Return the (X, Y) coordinate for the center point of the cell that contains the specified text.  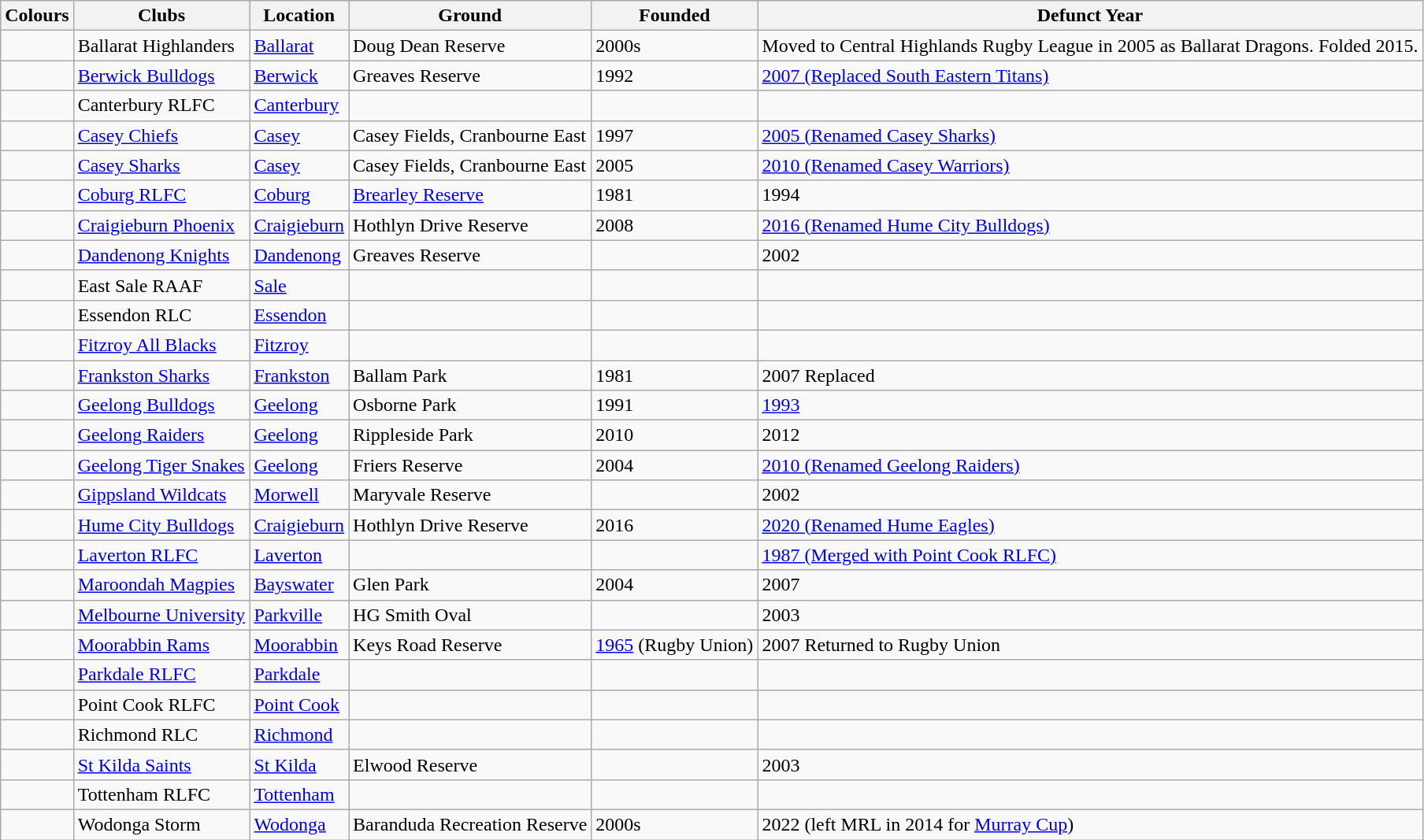
2010 (Renamed Casey Warriors) (1090, 165)
Defunct Year (1090, 16)
Moved to Central Highlands Rugby League in 2005 as Ballarat Dragons. Folded 2015. (1090, 46)
Wodonga (299, 824)
2010 (Renamed Geelong Raiders) (1090, 465)
1994 (1090, 195)
Morwell (299, 495)
2012 (1090, 435)
Elwood Reserve (470, 764)
Doug Dean Reserve (470, 46)
Ballarat Highlanders (161, 46)
Frankston Sharks (161, 376)
HG Smith Oval (470, 615)
Ballam Park (470, 376)
1987 (Merged with Point Cook RLFC) (1090, 555)
2016 (674, 525)
Gippsland Wildcats (161, 495)
Richmond RLC (161, 735)
2007 Replaced (1090, 376)
2010 (674, 435)
Laverton RLFC (161, 555)
Berwick Bulldogs (161, 76)
2020 (Renamed Hume Eagles) (1090, 525)
Fitzroy (299, 345)
Dandenong Knights (161, 255)
1993 (1090, 405)
Melbourne University (161, 615)
St Kilda (299, 764)
Dandenong (299, 255)
Baranduda Recreation Reserve (470, 824)
Canterbury (299, 105)
Geelong Raiders (161, 435)
Point Cook RLFC (161, 705)
Casey Sharks (161, 165)
Craigieburn Phoenix (161, 225)
Ground (470, 16)
Glen Park (470, 585)
2005 (Renamed Casey Sharks) (1090, 135)
Parkville (299, 615)
Moorabbin (299, 645)
Keys Road Reserve (470, 645)
Sale (299, 285)
Ballarat (299, 46)
2007 (Replaced South Eastern Titans) (1090, 76)
Parkdale (299, 675)
Hume City Bulldogs (161, 525)
2007 Returned to Rugby Union (1090, 645)
Point Cook (299, 705)
Tottenham RLFC (161, 794)
Clubs (161, 16)
Colours (37, 16)
Moorabbin Rams (161, 645)
Location (299, 16)
Frankston (299, 376)
Richmond (299, 735)
Friers Reserve (470, 465)
East Sale RAAF (161, 285)
Osborne Park (470, 405)
Bayswater (299, 585)
Berwick (299, 76)
1992 (674, 76)
Fitzroy All Blacks (161, 345)
1965 (Rugby Union) (674, 645)
Casey Chiefs (161, 135)
Maroondah Magpies (161, 585)
Geelong Bulldogs (161, 405)
Founded (674, 16)
Parkdale RLFC (161, 675)
2016 (Renamed Hume City Bulldogs) (1090, 225)
Coburg (299, 195)
1997 (674, 135)
Essendon RLC (161, 315)
Brearley Reserve (470, 195)
Rippleside Park (470, 435)
Wodonga Storm (161, 824)
2007 (1090, 585)
2008 (674, 225)
1991 (674, 405)
Essendon (299, 315)
Maryvale Reserve (470, 495)
Coburg RLFC (161, 195)
St Kilda Saints (161, 764)
2022 (left MRL in 2014 for Murray Cup) (1090, 824)
Tottenham (299, 794)
Canterbury RLFC (161, 105)
Geelong Tiger Snakes (161, 465)
2005 (674, 165)
Laverton (299, 555)
